Scan for the cell matching the given text and deliver its [x, y] coordinate at center. 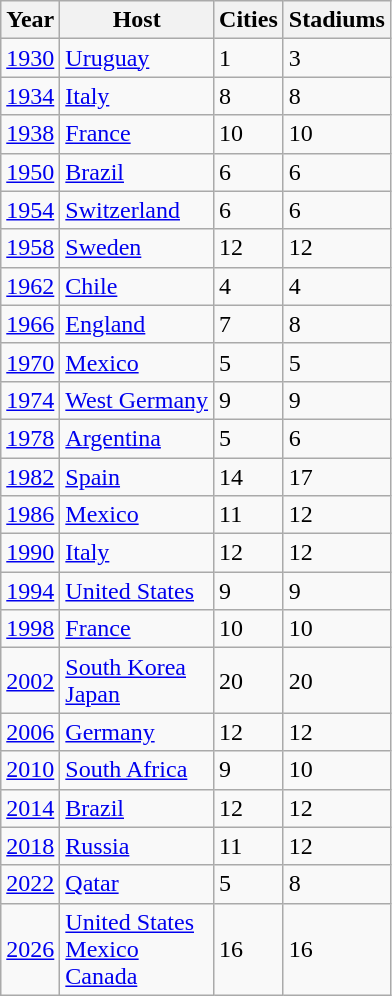
1954 [30, 210]
1 [249, 58]
2006 [30, 732]
England [137, 324]
1990 [30, 553]
Host [137, 20]
2010 [30, 770]
United States [137, 591]
2014 [30, 808]
1934 [30, 96]
1962 [30, 286]
West Germany [137, 400]
Cities [249, 20]
14 [249, 477]
1938 [30, 134]
7 [249, 324]
2002 [30, 680]
1958 [30, 248]
Spain [137, 477]
Qatar [137, 884]
Argentina [137, 438]
United States Mexico Canada [137, 949]
1974 [30, 400]
2018 [30, 846]
3 [336, 58]
2026 [30, 949]
1998 [30, 629]
1970 [30, 362]
1986 [30, 515]
Chile [137, 286]
1994 [30, 591]
1930 [30, 58]
Germany [137, 732]
South Africa [137, 770]
1978 [30, 438]
Sweden [137, 248]
1982 [30, 477]
Uruguay [137, 58]
Year [30, 20]
1966 [30, 324]
Russia [137, 846]
Stadiums [336, 20]
2022 [30, 884]
1950 [30, 172]
Switzerland [137, 210]
South Korea Japan [137, 680]
17 [336, 477]
